Search for the cell housing the specified text and yield its (x, y) center coordinate. 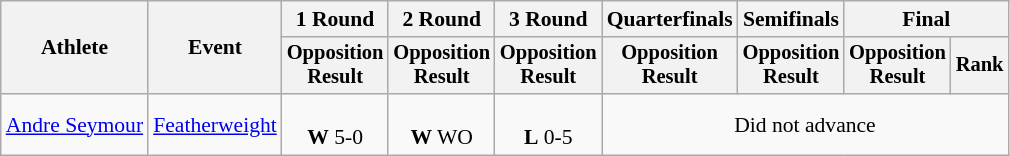
3 Round (548, 19)
Andre Seymour (74, 124)
Quarterfinals (670, 19)
W 5-0 (336, 124)
Rank (980, 66)
Final (926, 19)
L 0-5 (548, 124)
W WO (442, 124)
Athlete (74, 48)
1 Round (336, 19)
2 Round (442, 19)
Featherweight (215, 124)
Event (215, 48)
Did not advance (806, 124)
Semifinals (792, 19)
